Scan for the cell matching the given text and deliver its [X, Y] coordinate at center. 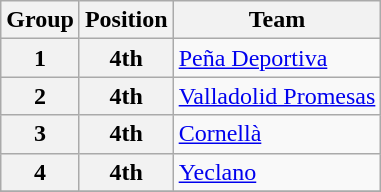
3 [40, 134]
Cornellà [277, 134]
Position [126, 20]
Yeclano [277, 172]
2 [40, 96]
Team [277, 20]
Group [40, 20]
Valladolid Promesas [277, 96]
4 [40, 172]
Peña Deportiva [277, 58]
1 [40, 58]
